Provide the (X, Y) coordinate of the cell's center where the given text is located.  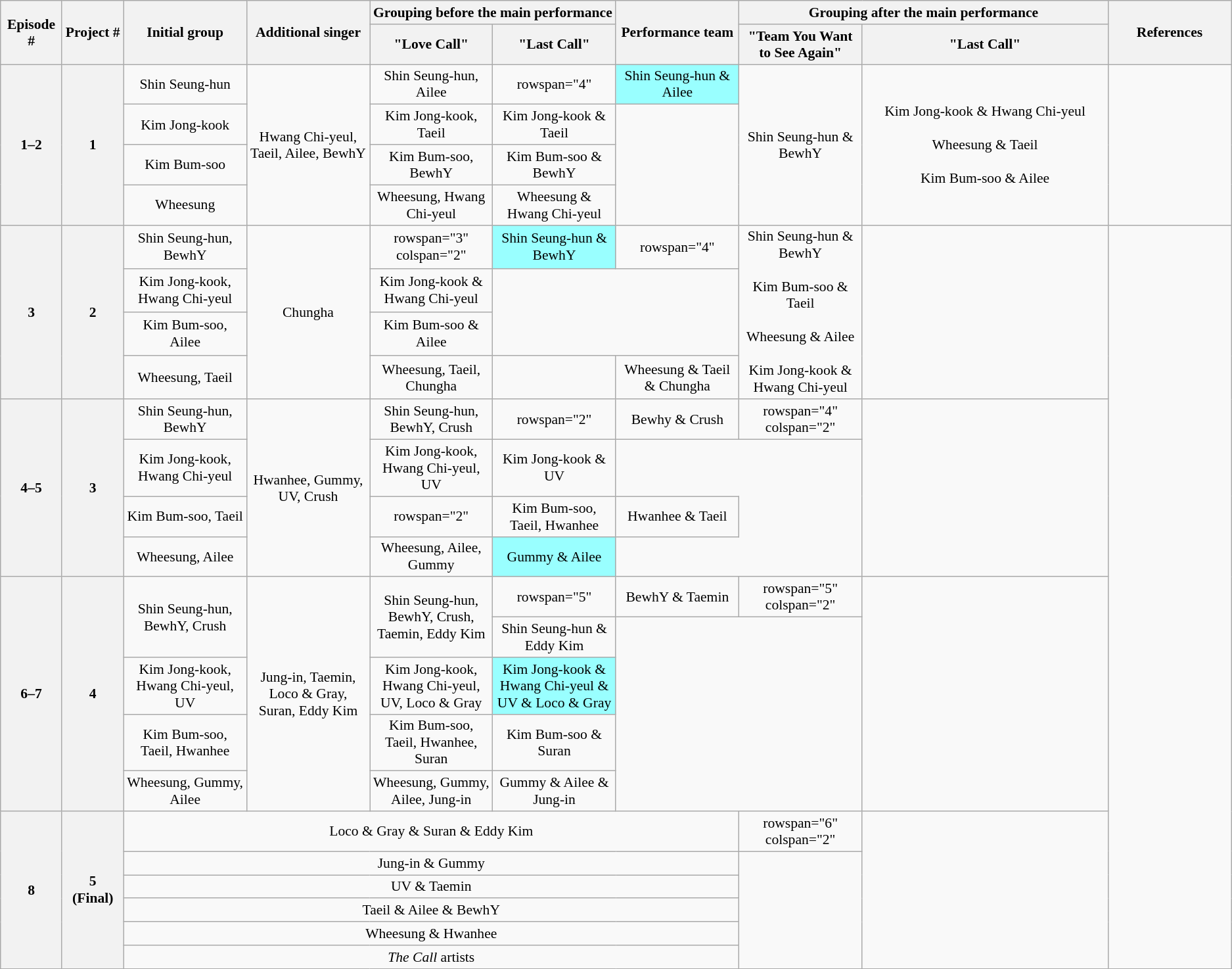
Gummy & Ailee & Jung-in (555, 792)
Kim Jong-kook, Taeil (431, 125)
5(Final) (93, 890)
1 (93, 145)
Hwanhee & Taeil (677, 517)
Kim Jong-kook (185, 125)
rowspan="6" colspan="2" (800, 831)
Jung-in & Gummy (431, 863)
Additional singer (308, 33)
Kim Jong-kook & Hwang Chi-yeul (431, 291)
Episode # (32, 33)
The Call artists (431, 957)
Jung-in, Taemin, Loco & Gray, Suran, Eddy Kim (308, 694)
4–5 (32, 488)
Kim Jong-kook & Taeil (555, 125)
Wheesung, Ailee, Gummy (431, 556)
Gummy & Ailee (555, 556)
Grouping after the main performance (923, 12)
Wheesung, Gummy, Ailee, Jung-in (431, 792)
rowspan="5" (555, 597)
Shin Seung-hun & Eddy Kim (555, 638)
BewhY & Taemin (677, 597)
4 (93, 694)
Kim Bum-soo, Taeil (185, 517)
"Love Call" (431, 45)
Loco & Gray & Suran & Eddy Kim (431, 831)
rowspan="4" colspan="2" (800, 419)
Kim Bum-soo & Suran (555, 743)
1–2 (32, 145)
Chungha (308, 312)
rowspan="5" colspan="2" (800, 597)
Initial group (185, 33)
2 (93, 312)
Grouping before the main performance (493, 12)
Wheesung & Taeil & Chungha (677, 377)
Hwanhee, Gummy, UV, Crush (308, 488)
"Team You Want to See Again" (800, 45)
Kim Bum-soo (185, 164)
Wheesung, Ailee (185, 556)
Shin Seung-hun, BewhY, Crush, Taemin, Eddy Kim (431, 617)
Wheesung (185, 205)
Shin Seung-hun & BewhYKim Bum-soo & TaeilWheesung & AileeKim Jong-kook & Hwang Chi-yeul (800, 312)
Hwang Chi-yeul, Taeil, Ailee, BewhY (308, 145)
Wheesung, Gummy, Ailee (185, 792)
Shin Seung-hun & Ailee (677, 84)
Kim Jong-kook, Hwang Chi-yeul, UV, Loco & Gray (431, 686)
Bewhy & Crush (677, 419)
8 (32, 890)
Kim Bum-soo, Ailee (185, 334)
Wheesung, Hwang Chi-yeul (431, 205)
Wheesung, Taeil (185, 377)
Performance team (677, 33)
6–7 (32, 694)
Wheesung & Hwang Chi-yeul (555, 205)
Kim Bum-soo, Taeil, Hwanhee, Suran (431, 743)
Shin Seung-hun (185, 84)
Kim Jong-kook & Hwang Chi-yeulWheesung & TaeilKim Bum-soo & Ailee (986, 145)
Kim Jong-kook & UV (555, 468)
References (1170, 33)
Kim Bum-soo & Ailee (431, 334)
rowspan="3" colspan="2" (431, 247)
Kim Bum-soo & BewhY (555, 164)
Project # (93, 33)
Kim Bum-soo, BewhY (431, 164)
Kim Jong-kook & Hwang Chi-yeul & UV & Loco & Gray (555, 686)
Taeil & Ailee & BewhY (431, 910)
UV & Taemin (431, 887)
Wheesung & Hwanhee (431, 934)
Shin Seung-hun, Ailee (431, 84)
Wheesung, Taeil, Chungha (431, 377)
